For the text-containing cell, return its midpoint in (X, Y) coordinate format. 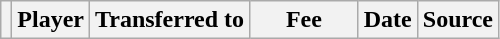
Fee (304, 20)
Player (51, 20)
Source (458, 20)
Date (388, 20)
Transferred to (170, 20)
